Provide the [x, y] coordinate of the cell's center where the given text is located.  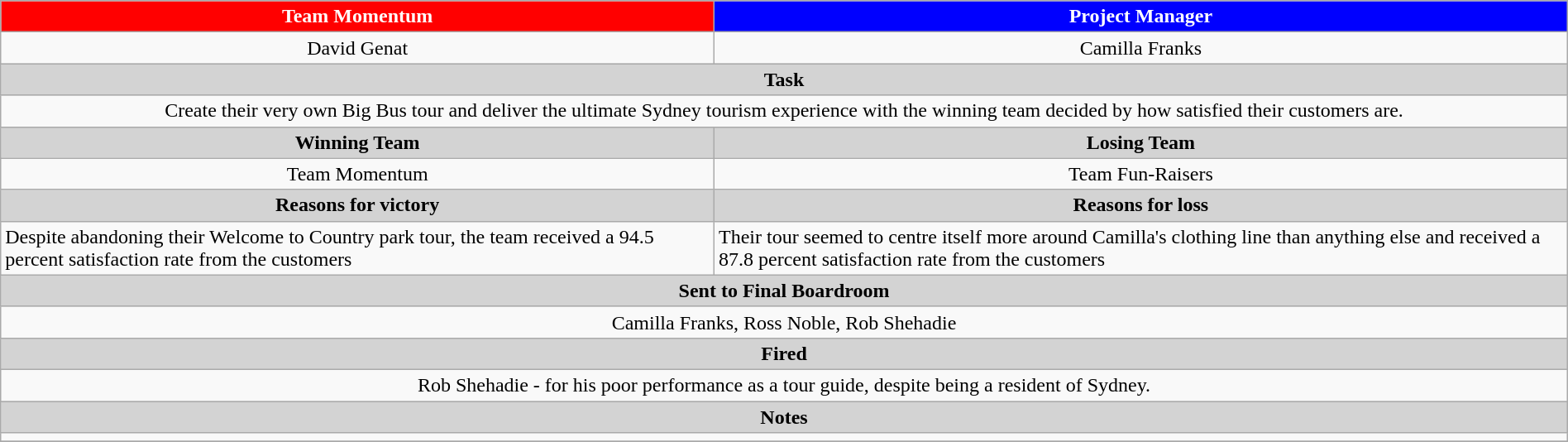
Reasons for victory [357, 205]
Sent to Final Boardroom [784, 291]
Despite abandoning their Welcome to Country park tour, the team received a 94.5 percent satisfaction rate from the customers [357, 248]
Project Manager [1140, 17]
Losing Team [1140, 142]
Task [784, 79]
Camilla Franks [1140, 48]
Fired [784, 353]
Reasons for loss [1140, 205]
Winning Team [357, 142]
Notes [784, 416]
Team Fun-Raisers [1140, 174]
David Genat [357, 48]
Rob Shehadie - for his poor performance as a tour guide, despite being a resident of Sydney. [784, 385]
Camilla Franks, Ross Noble, Rob Shehadie [784, 322]
